Scan for the cell matching the given text and deliver its (X, Y) coordinate at center. 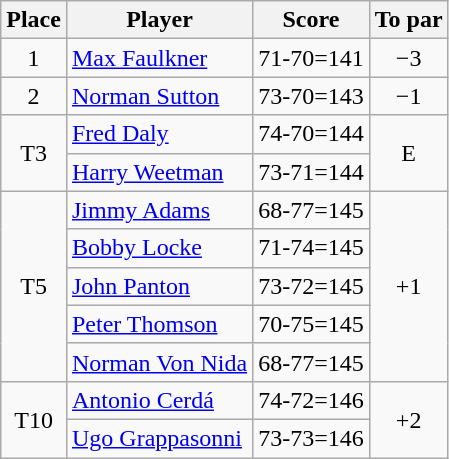
Score (312, 20)
Peter Thomson (159, 324)
−1 (408, 96)
John Panton (159, 286)
74-72=146 (312, 400)
+2 (408, 419)
Bobby Locke (159, 248)
Max Faulkner (159, 58)
Harry Weetman (159, 172)
73-71=144 (312, 172)
Jimmy Adams (159, 210)
−3 (408, 58)
1 (34, 58)
73-72=145 (312, 286)
Fred Daly (159, 134)
2 (34, 96)
To par (408, 20)
E (408, 153)
71-70=141 (312, 58)
Antonio Cerdá (159, 400)
Place (34, 20)
Player (159, 20)
T3 (34, 153)
71-74=145 (312, 248)
74-70=144 (312, 134)
70-75=145 (312, 324)
T10 (34, 419)
Ugo Grappasonni (159, 438)
73-70=143 (312, 96)
+1 (408, 286)
T5 (34, 286)
73-73=146 (312, 438)
Norman Von Nida (159, 362)
Norman Sutton (159, 96)
